Find where the given text appears and provide that cell's center as [x, y] coordinate. 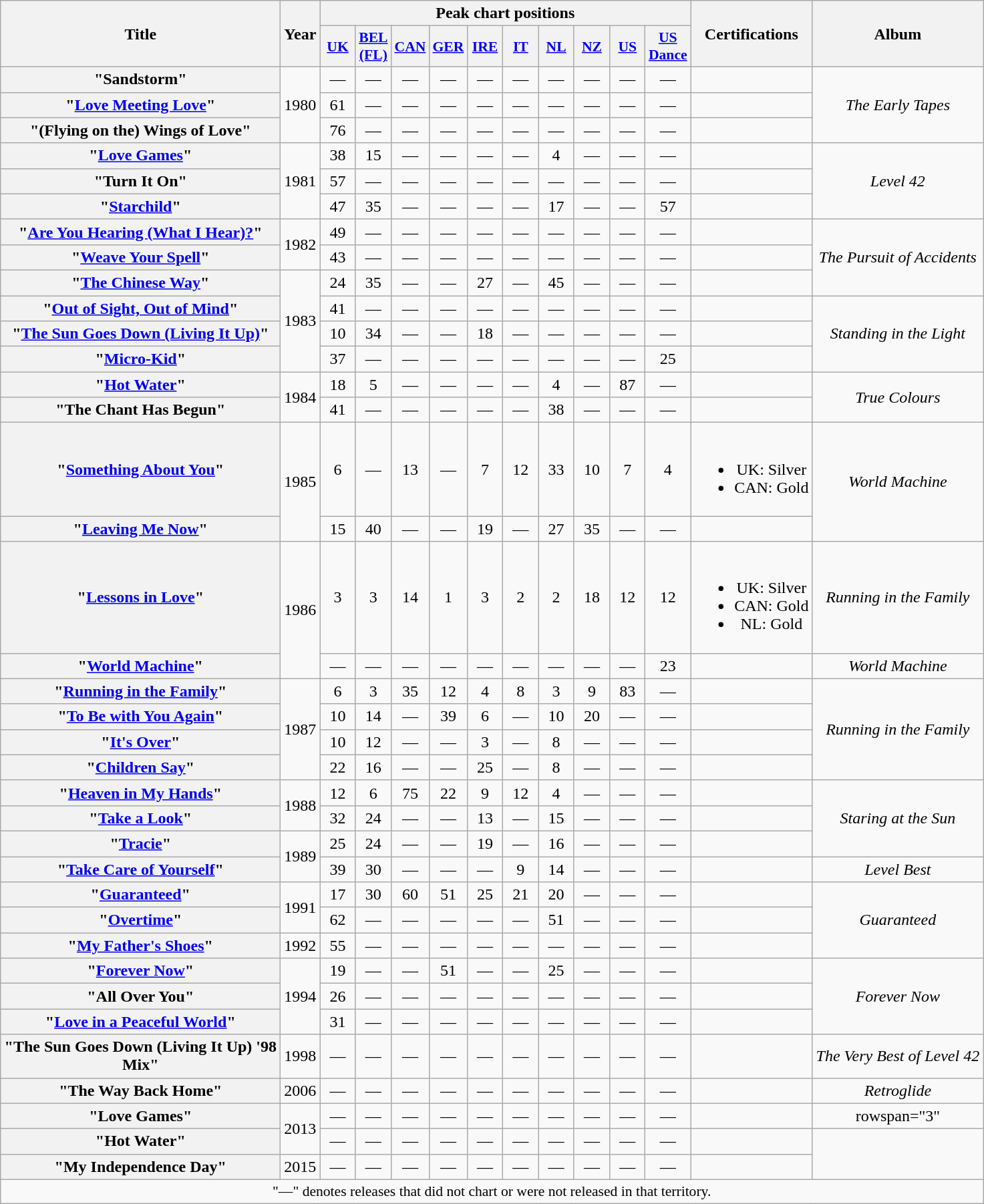
The Early Tapes [898, 105]
40 [373, 529]
1988 [301, 805]
23 [668, 666]
1982 [301, 244]
1992 [301, 946]
83 [628, 691]
"Are You Hearing (What I Hear)?" [140, 232]
2015 [301, 1167]
US Dance [668, 47]
1 [448, 597]
"Something About You" [140, 469]
47 [338, 206]
"World Machine" [140, 666]
60 [410, 895]
1981 [301, 181]
"Overtime" [140, 920]
UK: SilverCAN: GoldNL: Gold [752, 597]
Year [301, 33]
34 [373, 334]
2013 [301, 1129]
NZ [592, 47]
21 [521, 895]
"Take a Look" [140, 818]
The Very Best of Level 42 [898, 1056]
IRE [485, 47]
"Running in the Family" [140, 691]
31 [338, 1022]
The Pursuit of Accidents [898, 257]
"Weave Your Spell" [140, 257]
26 [338, 996]
1998 [301, 1056]
"All Over You" [140, 996]
Standing in the Light [898, 333]
33 [556, 469]
Guaranteed [898, 920]
1994 [301, 996]
1985 [301, 482]
"Children Say" [140, 767]
87 [628, 385]
UK: SilverCAN: Gold [752, 469]
32 [338, 818]
75 [410, 793]
"(Flying on the) Wings of Love" [140, 130]
Forever Now [898, 996]
"Leaving Me Now" [140, 529]
"Turn It On" [140, 181]
NL [556, 47]
"Heaven in My Hands" [140, 793]
"My Independence Day" [140, 1167]
"It's Over" [140, 742]
"The Way Back Home" [140, 1090]
55 [338, 946]
"The Chinese Way" [140, 282]
"Starchild" [140, 206]
Certifications [752, 33]
Level Best [898, 869]
"The Chant Has Begun" [140, 410]
"Micro-Kid" [140, 359]
5 [373, 385]
UK [338, 47]
45 [556, 282]
"Tracie" [140, 843]
GER [448, 47]
"Guaranteed" [140, 895]
1980 [301, 105]
43 [338, 257]
Staring at the Sun [898, 818]
1987 [301, 729]
37 [338, 359]
"Out of Sight, Out of Mind" [140, 308]
Level 42 [898, 181]
1984 [301, 397]
"Take Care of Yourself" [140, 869]
1986 [301, 610]
US [628, 47]
Retroglide [898, 1090]
"Sandstorm" [140, 79]
61 [338, 105]
"Lessons in Love" [140, 597]
IT [521, 47]
1989 [301, 856]
"The Sun Goes Down (Living It Up) '98 Mix" [140, 1056]
"The Sun Goes Down (Living It Up)" [140, 334]
Album [898, 33]
49 [338, 232]
True Colours [898, 397]
"Love in a Peaceful World" [140, 1022]
"To Be with You Again" [140, 717]
1991 [301, 908]
Title [140, 33]
62 [338, 920]
2006 [301, 1090]
"—" denotes releases that did not chart or were not released in that territory. [492, 1191]
BEL (FL) [373, 47]
1983 [301, 321]
CAN [410, 47]
"Forever Now" [140, 971]
rowspan="3" [898, 1116]
"My Father's Shoes" [140, 946]
Peak chart positions [505, 13]
"Love Meeting Love" [140, 105]
76 [338, 130]
